Determine the (x, y) coordinate at the center of the cell enclosing the given text.  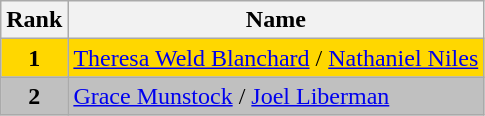
Theresa Weld Blanchard / Nathaniel Niles (276, 58)
Grace Munstock / Joel Liberman (276, 96)
Rank (34, 20)
1 (34, 58)
2 (34, 96)
Name (276, 20)
